Detect which cell encompasses the target text, then output its (X, Y) center coordinate. 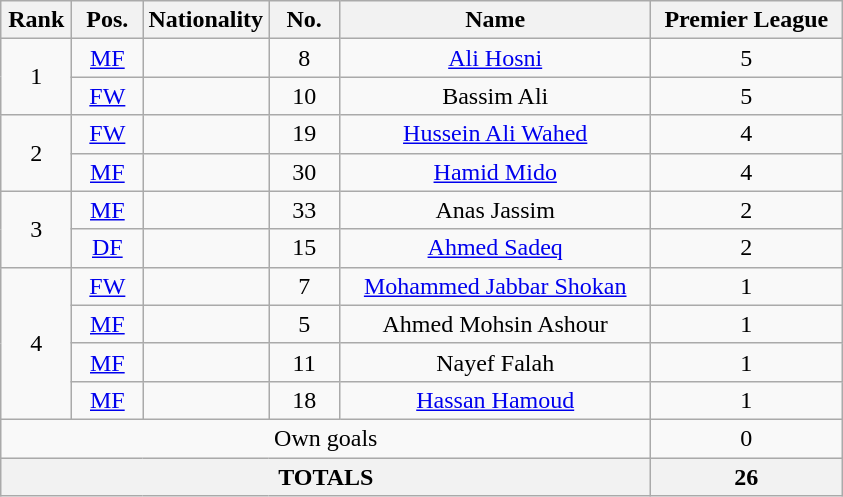
Bassim Ali (496, 96)
8 (304, 58)
3 (36, 229)
Hassan Hamoud (496, 400)
Hamid Mido (496, 172)
Nayef Falah (496, 362)
33 (304, 210)
No. (304, 20)
15 (304, 248)
Ali Hosni (496, 58)
19 (304, 134)
TOTALS (326, 477)
0 (746, 438)
Own goals (326, 438)
30 (304, 172)
Ahmed Sadeq (496, 248)
Ahmed Mohsin Ashour (496, 324)
Pos. (108, 20)
Rank (36, 20)
Premier League (746, 20)
Nationality (206, 20)
Hussein Ali Wahed (496, 134)
10 (304, 96)
Name (496, 20)
Mohammed Jabbar Shokan (496, 286)
11 (304, 362)
Anas Jassim (496, 210)
7 (304, 286)
DF (108, 248)
18 (304, 400)
26 (746, 477)
